Identify which cell holds the provided text, then report its [X, Y] central coordinate. 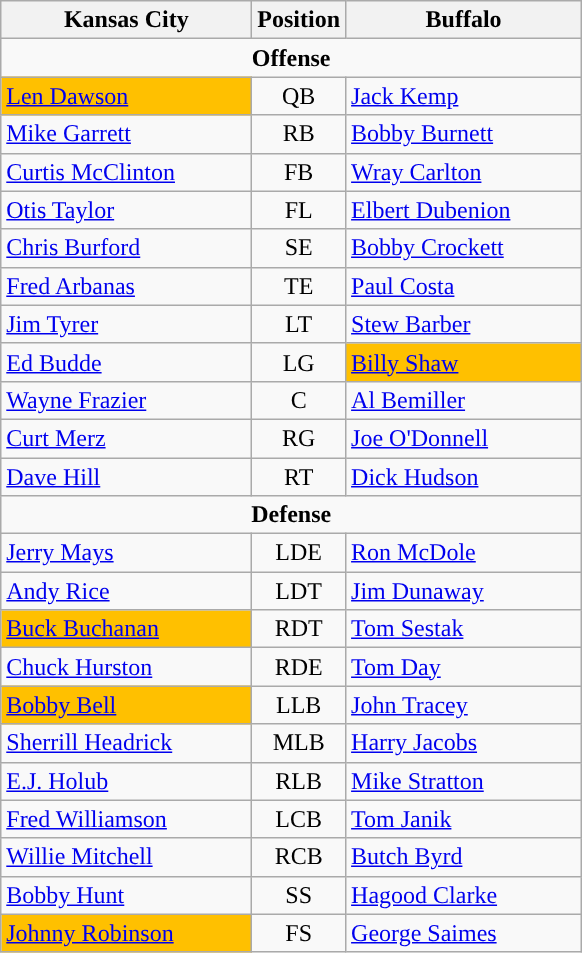
FB [299, 172]
LDT [299, 591]
Fred Williamson [126, 819]
Buffalo [464, 20]
Jim Dunaway [464, 591]
Chuck Hurston [126, 667]
LCB [299, 819]
Ed Budde [126, 362]
Kansas City [126, 20]
Jerry Mays [126, 553]
SS [299, 895]
Mike Stratton [464, 781]
Tom Janik [464, 819]
RLB [299, 781]
FS [299, 933]
Butch Byrd [464, 857]
Hagood Clarke [464, 895]
George Saimes [464, 933]
Defense [292, 515]
Willie Mitchell [126, 857]
Chris Burford [126, 248]
Elbert Dubenion [464, 210]
Johnny Robinson [126, 933]
QB [299, 96]
SE [299, 248]
Bobby Burnett [464, 134]
Billy Shaw [464, 362]
RDT [299, 629]
John Tracey [464, 705]
Mike Garrett [126, 134]
RB [299, 134]
Otis Taylor [126, 210]
RT [299, 477]
LT [299, 324]
LDE [299, 553]
Offense [292, 58]
FL [299, 210]
Dick Hudson [464, 477]
Wayne Frazier [126, 400]
Bobby Crockett [464, 248]
Paul Costa [464, 286]
TE [299, 286]
Ron McDole [464, 553]
C [299, 400]
LLB [299, 705]
Tom Sestak [464, 629]
Tom Day [464, 667]
Curtis McClinton [126, 172]
Wray Carlton [464, 172]
RDE [299, 667]
Al Bemiller [464, 400]
Buck Buchanan [126, 629]
Sherrill Headrick [126, 743]
Position [299, 20]
Joe O'Donnell [464, 438]
LG [299, 362]
RCB [299, 857]
RG [299, 438]
Jack Kemp [464, 96]
Bobby Hunt [126, 895]
MLB [299, 743]
Fred Arbanas [126, 286]
Andy Rice [126, 591]
Stew Barber [464, 324]
Dave Hill [126, 477]
Jim Tyrer [126, 324]
Len Dawson [126, 96]
Curt Merz [126, 438]
Bobby Bell [126, 705]
E.J. Holub [126, 781]
Harry Jacobs [464, 743]
